From the cell containing the given text, extract its center point as [X, Y] coordinate. 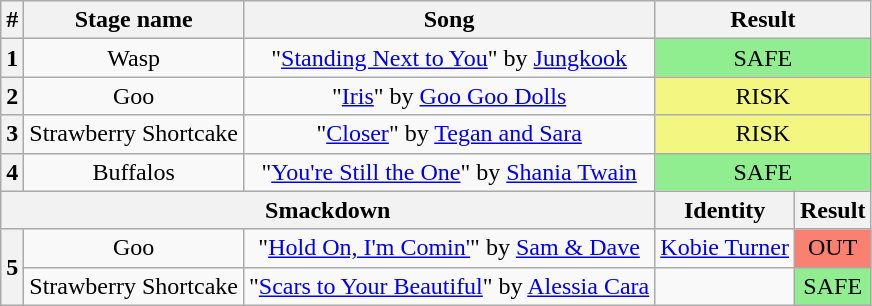
Stage name [134, 20]
"Hold On, I'm Comin'" by Sam & Dave [448, 248]
Smackdown [328, 210]
Identity [725, 210]
5 [12, 267]
"Closer" by Tegan and Sara [448, 134]
Buffalos [134, 172]
OUT [833, 248]
# [12, 20]
"Scars to Your Beautiful" by Alessia Cara [448, 286]
Song [448, 20]
2 [12, 96]
Kobie Turner [725, 248]
1 [12, 58]
4 [12, 172]
3 [12, 134]
Wasp [134, 58]
"Iris" by Goo Goo Dolls [448, 96]
"Standing Next to You" by Jungkook [448, 58]
"You're Still the One" by Shania Twain [448, 172]
